For the text-containing cell, return its midpoint in (x, y) coordinate format. 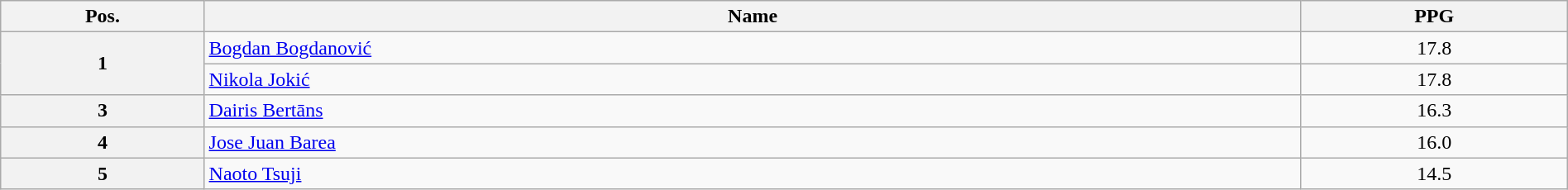
Jose Juan Barea (753, 142)
Nikola Jokić (753, 79)
Pos. (103, 17)
5 (103, 173)
PPG (1434, 17)
14.5 (1434, 173)
Dairis Bertāns (753, 111)
3 (103, 111)
Naoto Tsuji (753, 173)
Name (753, 17)
16.0 (1434, 142)
Bogdan Bogdanović (753, 48)
4 (103, 142)
1 (103, 64)
16.3 (1434, 111)
